Scan for the cell matching the given text and deliver its (x, y) coordinate at center. 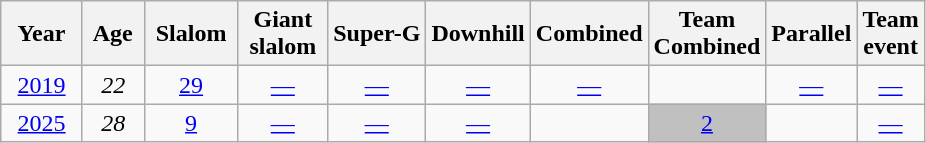
2025 (42, 123)
Parallel (812, 34)
Age (113, 34)
2019 (42, 85)
28 (113, 123)
29 (191, 85)
2 (707, 123)
22 (113, 85)
Super-G (377, 34)
Slalom (191, 34)
TeamCombined (707, 34)
Combined (589, 34)
9 (191, 123)
Year (42, 34)
Teamevent (891, 34)
Giant slalom (283, 34)
Downhill (478, 34)
